Output the [x, y] coordinate of the center of the cell containing the given text.  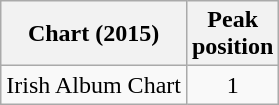
Chart (2015) [94, 34]
Irish Album Chart [94, 85]
Peakposition [232, 34]
1 [232, 85]
